Scan for the cell matching the given text and deliver its (x, y) coordinate at center. 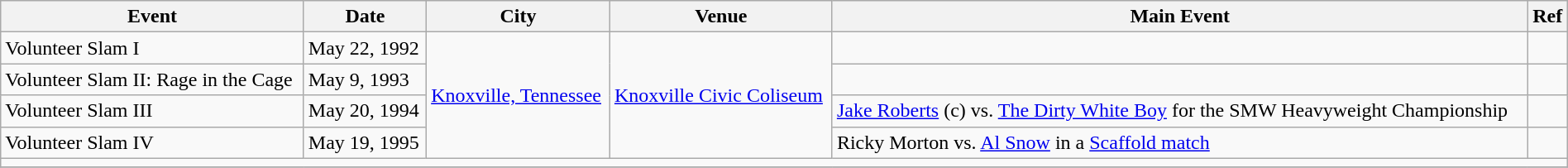
May 9, 1993 (365, 79)
Volunteer Slam III (152, 111)
May 19, 1995 (365, 142)
City (519, 17)
Main Event (1179, 17)
May 22, 1992 (365, 48)
Knoxville, Tennessee (519, 95)
Volunteer Slam II: Rage in the Cage (152, 79)
Volunteer Slam IV (152, 142)
Ricky Morton vs. Al Snow in a Scaffold match (1179, 142)
Volunteer Slam I (152, 48)
Date (365, 17)
Venue (721, 17)
Ref (1547, 17)
Jake Roberts (c) vs. The Dirty White Boy for the SMW Heavyweight Championship (1179, 111)
May 20, 1994 (365, 111)
Knoxville Civic Coliseum (721, 95)
Event (152, 17)
